Detect which cell encompasses the target text, then output its (x, y) center coordinate. 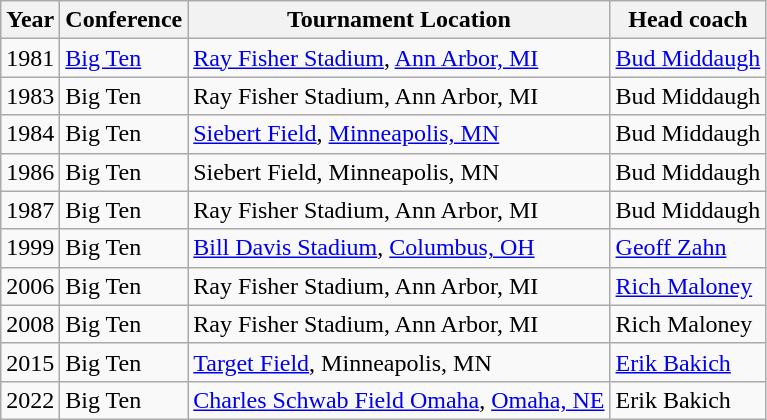
1981 (30, 58)
Year (30, 20)
2006 (30, 286)
1999 (30, 248)
Target Field, Minneapolis, MN (399, 362)
1984 (30, 134)
Geoff Zahn (688, 248)
Tournament Location (399, 20)
2022 (30, 400)
Charles Schwab Field Omaha, Omaha, NE (399, 400)
1986 (30, 172)
1983 (30, 96)
2015 (30, 362)
1987 (30, 210)
Conference (124, 20)
Bill Davis Stadium, Columbus, OH (399, 248)
2008 (30, 324)
Head coach (688, 20)
